Find where the given text appears and provide that cell's center as [x, y] coordinate. 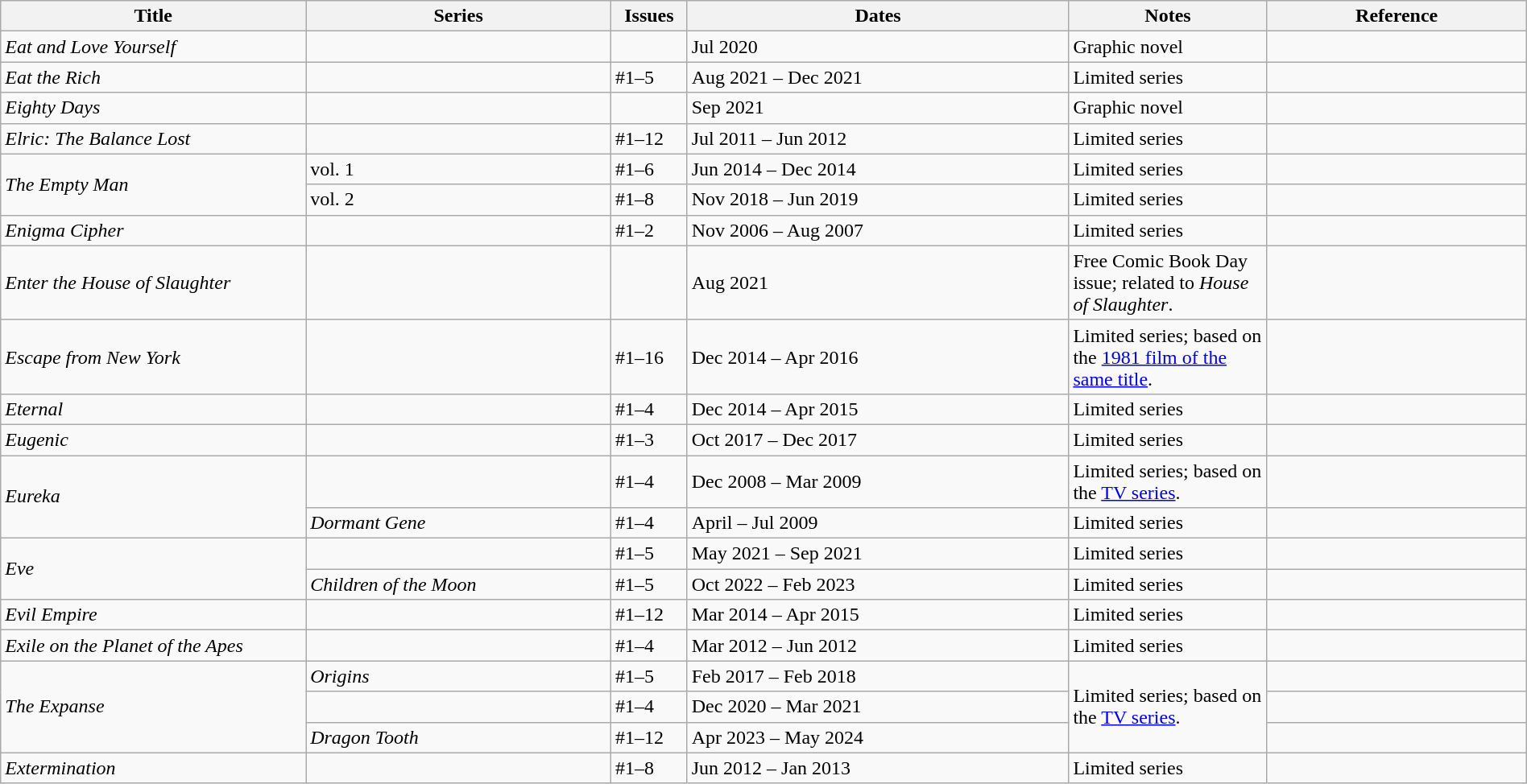
Aug 2021 [878, 283]
The Empty Man [153, 184]
Sep 2021 [878, 108]
Extermination [153, 768]
Limited series; based on the 1981 film of the same title. [1168, 357]
Eureka [153, 497]
Eat and Love Yourself [153, 47]
Jun 2012 – Jan 2013 [878, 768]
Eighty Days [153, 108]
Oct 2022 – Feb 2023 [878, 584]
Notes [1168, 16]
Oct 2017 – Dec 2017 [878, 439]
Enigma Cipher [153, 230]
vol. 1 [459, 169]
Feb 2017 – Feb 2018 [878, 676]
Exile on the Planet of the Apes [153, 646]
#1–16 [649, 357]
Aug 2021 – Dec 2021 [878, 77]
#1–2 [649, 230]
Dec 2020 – Mar 2021 [878, 707]
Jun 2014 – Dec 2014 [878, 169]
Eat the Rich [153, 77]
vol. 2 [459, 200]
Enter the House of Slaughter [153, 283]
Dec 2014 – Apr 2015 [878, 409]
Nov 2018 – Jun 2019 [878, 200]
Title [153, 16]
Eternal [153, 409]
Elric: The Balance Lost [153, 138]
#1–6 [649, 169]
Dragon Tooth [459, 737]
April – Jul 2009 [878, 523]
Evil Empire [153, 615]
Mar 2014 – Apr 2015 [878, 615]
Series [459, 16]
#1–3 [649, 439]
The Expanse [153, 707]
Eugenic [153, 439]
Dates [878, 16]
Jul 2011 – Jun 2012 [878, 138]
Escape from New York [153, 357]
Reference [1397, 16]
Eve [153, 569]
Nov 2006 – Aug 2007 [878, 230]
Mar 2012 – Jun 2012 [878, 646]
Free Comic Book Day issue; related to House of Slaughter. [1168, 283]
May 2021 – Sep 2021 [878, 554]
Jul 2020 [878, 47]
Issues [649, 16]
Dormant Gene [459, 523]
Dec 2008 – Mar 2009 [878, 481]
Apr 2023 – May 2024 [878, 737]
Children of the Moon [459, 584]
Origins [459, 676]
Dec 2014 – Apr 2016 [878, 357]
